Return (x, y) of the center of cell containing provided text 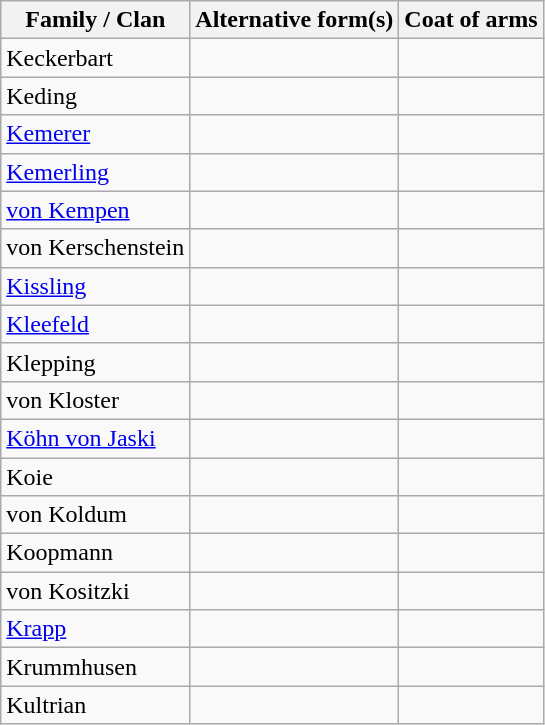
von Kositzki (96, 591)
von Kerschenstein (96, 248)
Kleefeld (96, 324)
Kemerling (96, 172)
Kultrian (96, 705)
von Kempen (96, 210)
Kemerer (96, 134)
Klepping (96, 362)
Coat of arms (471, 20)
Kissling (96, 286)
Koopmann (96, 553)
Köhn von Jaski (96, 438)
Family / Clan (96, 20)
von Koldum (96, 515)
Keding (96, 96)
Krummhusen (96, 667)
Krapp (96, 629)
Alternative form(s) (294, 20)
von Kloster (96, 400)
Keckerbart (96, 58)
Koie (96, 477)
